Search for the cell housing the specified text and yield its (x, y) center coordinate. 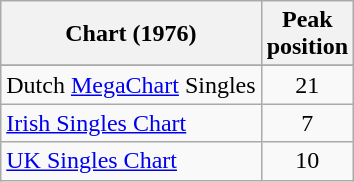
Dutch MegaChart Singles (131, 85)
Peakposition (307, 34)
Irish Singles Chart (131, 123)
Chart (1976) (131, 34)
21 (307, 85)
10 (307, 161)
7 (307, 123)
UK Singles Chart (131, 161)
